Search for the cell housing the specified text and yield its [X, Y] center coordinate. 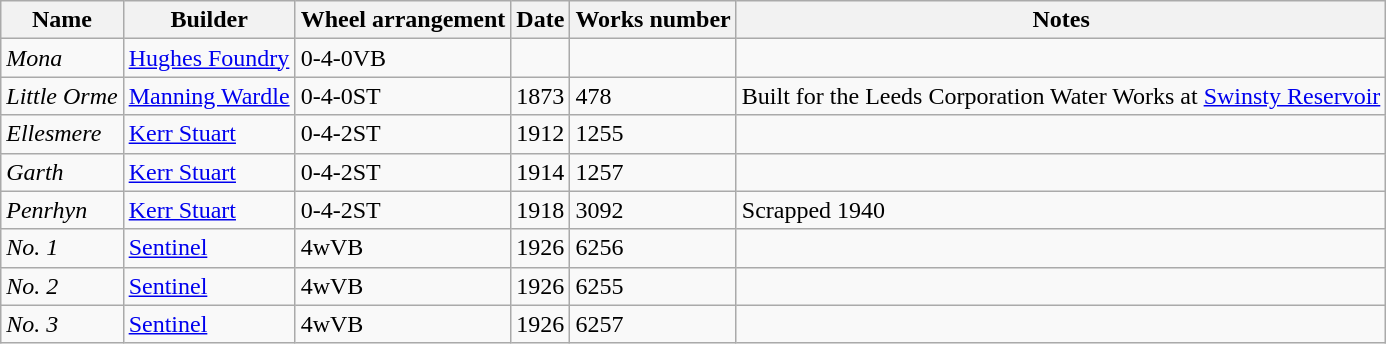
Scrapped 1940 [1061, 210]
1912 [540, 134]
1918 [540, 210]
Penrhyn [62, 210]
3092 [653, 210]
1257 [653, 172]
Notes [1061, 20]
6257 [653, 324]
No. 2 [62, 286]
1255 [653, 134]
Builder [209, 20]
1873 [540, 96]
Wheel arrangement [403, 20]
6256 [653, 248]
Little Orme [62, 96]
0-4-0ST [403, 96]
No. 3 [62, 324]
Hughes Foundry [209, 58]
Works number [653, 20]
478 [653, 96]
Ellesmere [62, 134]
No. 1 [62, 248]
Built for the Leeds Corporation Water Works at Swinsty Reservoir [1061, 96]
1914 [540, 172]
0-4-0VB [403, 58]
Manning Wardle [209, 96]
Mona [62, 58]
6255 [653, 286]
Date [540, 20]
Garth [62, 172]
Name [62, 20]
